Return the [X, Y] coordinate for the center point of the cell that contains the specified text.  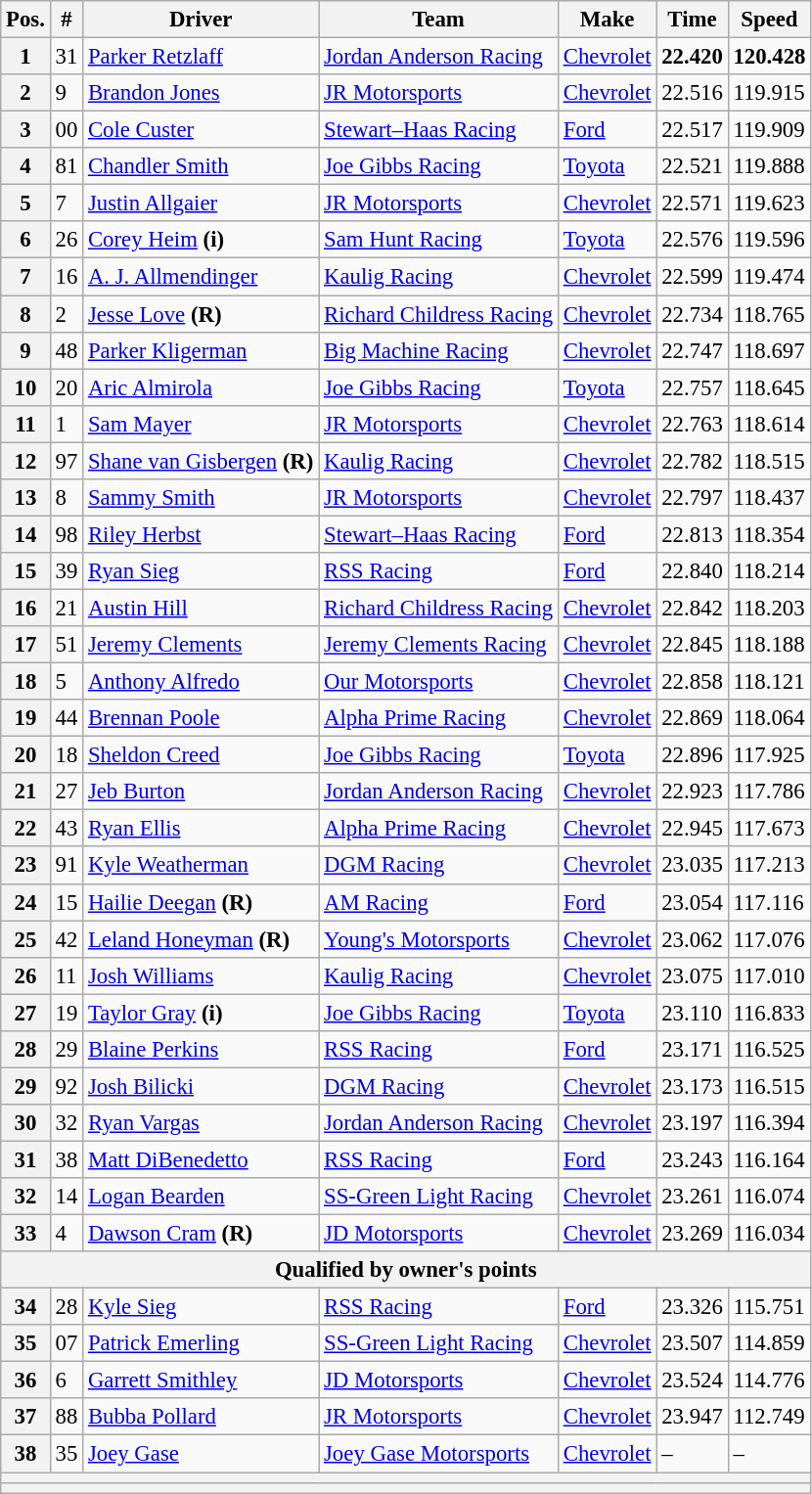
Parker Retzlaff [202, 57]
22.840 [693, 571]
25 [25, 939]
Bubba Pollard [202, 1418]
116.394 [769, 1123]
119.888 [769, 166]
39 [67, 571]
23.173 [693, 1086]
10 [25, 387]
Justin Allgaier [202, 204]
81 [67, 166]
22.571 [693, 204]
22.734 [693, 314]
Chandler Smith [202, 166]
23.269 [693, 1234]
Riley Herbst [202, 534]
Time [693, 20]
44 [67, 718]
Make [607, 20]
Ryan Ellis [202, 829]
22.845 [693, 645]
22.599 [693, 277]
Matt DiBenedetto [202, 1159]
23.075 [693, 975]
Joey Gase [202, 1454]
118.214 [769, 571]
Brandon Jones [202, 93]
Hailie Deegan (R) [202, 902]
AM Racing [438, 902]
Jeremy Clements Racing [438, 645]
88 [67, 1418]
23.524 [693, 1381]
118.064 [769, 718]
07 [67, 1343]
17 [25, 645]
Shane van Gisbergen (R) [202, 461]
Pos. [25, 20]
119.623 [769, 204]
Logan Bearden [202, 1197]
12 [25, 461]
24 [25, 902]
22.869 [693, 718]
Leland Honeyman (R) [202, 939]
118.697 [769, 350]
22.521 [693, 166]
119.909 [769, 130]
118.188 [769, 645]
Kyle Sieg [202, 1307]
Josh Bilicki [202, 1086]
3 [25, 130]
Blaine Perkins [202, 1050]
117.786 [769, 792]
23.171 [693, 1050]
Joey Gase Motorsports [438, 1454]
Sam Hunt Racing [438, 240]
22.896 [693, 755]
Patrick Emerling [202, 1343]
23.947 [693, 1418]
118.437 [769, 498]
Jeb Burton [202, 792]
Aric Almirola [202, 387]
Team [438, 20]
118.645 [769, 387]
Corey Heim (i) [202, 240]
A. J. Allmendinger [202, 277]
Driver [202, 20]
118.614 [769, 424]
# [67, 20]
23.197 [693, 1123]
Sheldon Creed [202, 755]
118.121 [769, 682]
119.596 [769, 240]
116.164 [769, 1159]
Josh Williams [202, 975]
22.747 [693, 350]
Austin Hill [202, 608]
Dawson Cram (R) [202, 1234]
22 [25, 829]
34 [25, 1307]
118.515 [769, 461]
23.054 [693, 902]
22.517 [693, 130]
Sam Mayer [202, 424]
Parker Kligerman [202, 350]
36 [25, 1381]
51 [67, 645]
Young's Motorsports [438, 939]
42 [67, 939]
23.035 [693, 866]
116.833 [769, 1013]
118.354 [769, 534]
Garrett Smithley [202, 1381]
119.915 [769, 93]
118.765 [769, 314]
22.858 [693, 682]
23.507 [693, 1343]
Ryan Vargas [202, 1123]
37 [25, 1418]
116.034 [769, 1234]
116.515 [769, 1086]
Qualified by owner's points [406, 1270]
114.859 [769, 1343]
Cole Custer [202, 130]
23 [25, 866]
Sammy Smith [202, 498]
30 [25, 1123]
112.749 [769, 1418]
23.261 [693, 1197]
Brennan Poole [202, 718]
Speed [769, 20]
33 [25, 1234]
22.797 [693, 498]
118.203 [769, 608]
119.474 [769, 277]
Anthony Alfredo [202, 682]
97 [67, 461]
23.243 [693, 1159]
92 [67, 1086]
13 [25, 498]
120.428 [769, 57]
116.074 [769, 1197]
Our Motorsports [438, 682]
22.842 [693, 608]
22.923 [693, 792]
22.516 [693, 93]
Big Machine Racing [438, 350]
22.782 [693, 461]
22.576 [693, 240]
98 [67, 534]
22.945 [693, 829]
00 [67, 130]
23.326 [693, 1307]
117.925 [769, 755]
115.751 [769, 1307]
117.010 [769, 975]
22.813 [693, 534]
48 [67, 350]
Jesse Love (R) [202, 314]
Kyle Weatherman [202, 866]
23.110 [693, 1013]
22.757 [693, 387]
22.763 [693, 424]
91 [67, 866]
43 [67, 829]
117.116 [769, 902]
Taylor Gray (i) [202, 1013]
117.213 [769, 866]
Ryan Sieg [202, 571]
114.776 [769, 1381]
22.420 [693, 57]
23.062 [693, 939]
117.673 [769, 829]
Jeremy Clements [202, 645]
116.525 [769, 1050]
117.076 [769, 939]
